Pinpoint the cell where the given text exists, returning its [X, Y] midpoint coordinate. 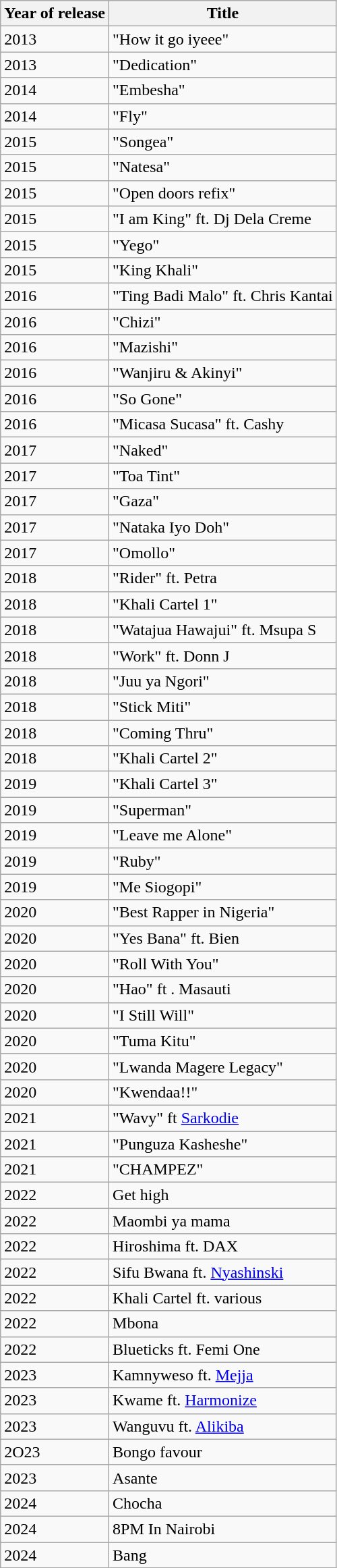
"How it go iyeee" [223, 39]
"Khali Cartel 1" [223, 604]
Get high [223, 1195]
Title [223, 13]
"Lwanda Magere Legacy" [223, 1066]
"Wanjiru & Akinyi" [223, 373]
Bang [223, 1555]
"Dedication" [223, 65]
"Wavy" ft Sarkodie [223, 1118]
"Chizi" [223, 322]
Mbona [223, 1324]
Sifu Bwana ft. Nyashinski [223, 1272]
Year of release [55, 13]
"Micasa Sucasa" ft. Cashy [223, 425]
"Ting Badi Malo" ft. Chris Kantai [223, 296]
"Juu ya Ngori" [223, 681]
8PM In Nairobi [223, 1529]
"I am King" ft. Dj Dela Creme [223, 219]
"Coming Thru" [223, 732]
Bongo favour [223, 1452]
"Hao" ft . Masauti [223, 990]
"Mazishi" [223, 348]
"Khali Cartel 2" [223, 759]
"Omollo" [223, 553]
Kamnyweso ft. Mejja [223, 1375]
"King Khali" [223, 270]
"Rider" ft. Petra [223, 578]
"Yes Bana" ft. Bien [223, 938]
"Best Rapper in Nigeria" [223, 913]
"Stick Miti" [223, 707]
"Open doors refix" [223, 193]
"Roll With You" [223, 964]
Wanguvu ft. Alikiba [223, 1426]
"Me Siogopi" [223, 887]
Hiroshima ft. DAX [223, 1247]
"I Still Will" [223, 1015]
"Khali Cartel 3" [223, 784]
2O23 [55, 1452]
Chocha [223, 1503]
"Yego" [223, 244]
"Kwendaa!!" [223, 1092]
"CHAMPEZ" [223, 1170]
"Naked" [223, 450]
"Natesa" [223, 167]
"Fly" [223, 116]
"Gaza" [223, 502]
"Punguza Kasheshe" [223, 1144]
"Watajua Hawajui" ft. Msupa S [223, 630]
Maombi ya mama [223, 1221]
Asante [223, 1478]
"Work" ft. Donn J [223, 655]
"Tuma Kitu" [223, 1041]
"Embesha" [223, 90]
"Toa Tint" [223, 476]
Blueticks ft. Femi One [223, 1349]
"Songea" [223, 142]
"Superman" [223, 810]
"Ruby" [223, 861]
"Nataka Iyo Doh" [223, 527]
"Leave me Alone" [223, 836]
"So Gone" [223, 399]
Kwame ft. Harmonize [223, 1401]
Khali Cartel ft. various [223, 1298]
